Capture the cell that displays the provided text and extract its [X, Y] central coordinate. 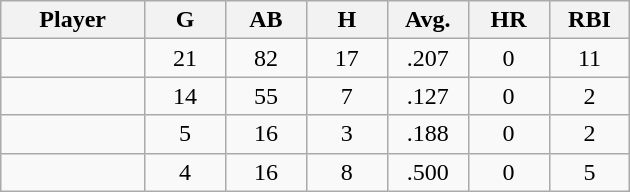
H [346, 20]
.207 [428, 58]
4 [186, 172]
11 [590, 58]
7 [346, 96]
Player [73, 20]
.188 [428, 134]
3 [346, 134]
55 [266, 96]
Avg. [428, 20]
8 [346, 172]
.500 [428, 172]
RBI [590, 20]
G [186, 20]
17 [346, 58]
82 [266, 58]
HR [508, 20]
AB [266, 20]
.127 [428, 96]
21 [186, 58]
14 [186, 96]
